Locate the cell with the specified text and output its (X, Y) center coordinate. 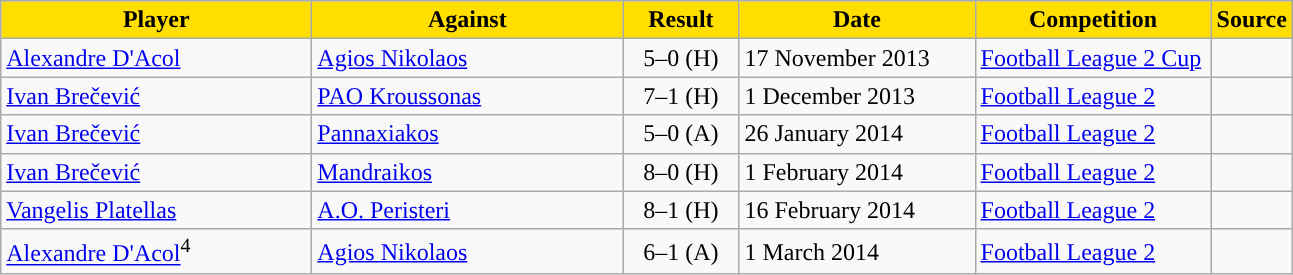
Vangelis Platellas (156, 210)
5–0 (Α) (681, 134)
8–0 (Η) (681, 172)
8–1 (Η) (681, 210)
A.O. Peristeri (468, 210)
1 February 2014 (857, 172)
Mandraikos (468, 172)
7–1 (H) (681, 96)
26 January 2014 (857, 134)
1 December 2013 (857, 96)
Result (681, 20)
17 November 2013 (857, 58)
Alexandre D'Acol (156, 58)
16 February 2014 (857, 210)
6–1 (A) (681, 252)
Source (1252, 20)
Football League 2 Cup (1093, 58)
1 March 2014 (857, 252)
PAO Kroussonas (468, 96)
Pannaxiakos (468, 134)
Player (156, 20)
Against (468, 20)
5–0 (H) (681, 58)
Competition (1093, 20)
Alexandre D'Acol4 (156, 252)
Date (857, 20)
